Provide the (x, y) coordinate of the cell's center where the given text is located.  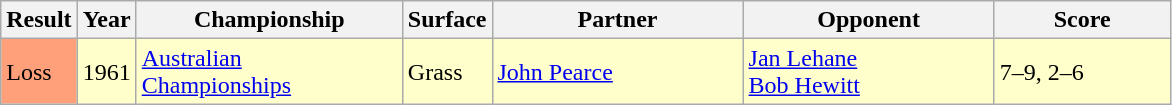
John Pearce (618, 72)
Surface (447, 20)
1961 (106, 72)
Partner (618, 20)
Jan Lehane Bob Hewitt (868, 72)
Loss (39, 72)
Score (1082, 20)
Australian Championships (269, 72)
Result (39, 20)
Championship (269, 20)
Year (106, 20)
7–9, 2–6 (1082, 72)
Opponent (868, 20)
Grass (447, 72)
